Output the (x, y) coordinate of the center of the cell containing the given text.  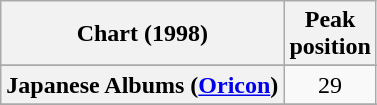
29 (330, 85)
Chart (1998) (142, 34)
Peakposition (330, 34)
Japanese Albums (Oricon) (142, 85)
